Return the (X, Y) coordinate for the center point of the cell that contains the specified text.  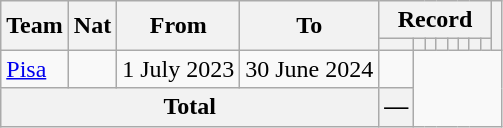
To (310, 26)
Record (435, 20)
From (178, 26)
Nat (92, 26)
Team (35, 26)
30 June 2024 (310, 69)
1 July 2023 (178, 69)
Total (190, 107)
Pisa (35, 69)
— (396, 107)
